Capture the cell that displays the provided text and extract its (x, y) central coordinate. 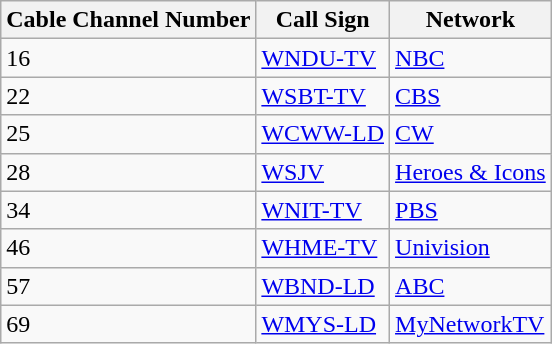
57 (128, 286)
69 (128, 324)
Network (471, 20)
22 (128, 96)
Cable Channel Number (128, 20)
Heroes & Icons (471, 172)
CBS (471, 96)
CW (471, 134)
PBS (471, 210)
Univision (471, 248)
28 (128, 172)
WNDU-TV (323, 58)
WMYS-LD (323, 324)
WHME-TV (323, 248)
WCWW-LD (323, 134)
46 (128, 248)
WSBT-TV (323, 96)
NBC (471, 58)
25 (128, 134)
WBND-LD (323, 286)
WSJV (323, 172)
Call Sign (323, 20)
MyNetworkTV (471, 324)
ABC (471, 286)
34 (128, 210)
16 (128, 58)
WNIT-TV (323, 210)
